Return the (X, Y) coordinate for the center point of the cell that contains the specified text.  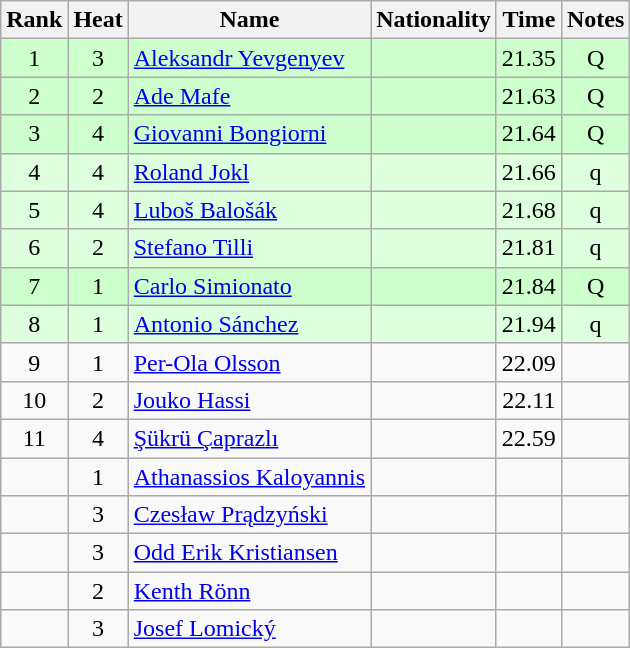
Nationality (434, 20)
21.64 (528, 134)
21.81 (528, 248)
Time (528, 20)
7 (34, 286)
Kenth Rönn (249, 591)
Rank (34, 20)
21.68 (528, 210)
Notes (595, 20)
Josef Lomický (249, 629)
Antonio Sánchez (249, 324)
11 (34, 438)
Jouko Hassi (249, 400)
Carlo Simionato (249, 286)
Roland Jokl (249, 172)
Şükrü Çaprazlı (249, 438)
21.63 (528, 96)
22.11 (528, 400)
Heat (98, 20)
Odd Erik Kristiansen (249, 553)
22.09 (528, 362)
5 (34, 210)
8 (34, 324)
21.66 (528, 172)
6 (34, 248)
Aleksandr Yevgenyev (249, 58)
22.59 (528, 438)
Giovanni Bongiorni (249, 134)
21.35 (528, 58)
9 (34, 362)
Stefano Tilli (249, 248)
21.94 (528, 324)
Per-Ola Olsson (249, 362)
Luboš Balošák (249, 210)
Czesław Prądzyński (249, 515)
Ade Mafe (249, 96)
Name (249, 20)
21.84 (528, 286)
10 (34, 400)
Athanassios Kaloyannis (249, 477)
